For the text-containing cell, return its midpoint in (X, Y) coordinate format. 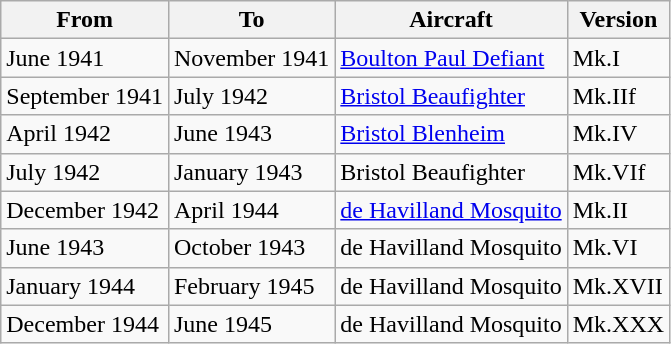
Bristol Blenheim (451, 134)
Mk.XXX (618, 324)
January 1944 (85, 286)
Mk.IIf (618, 96)
From (85, 20)
Mk.IV (618, 134)
Mk.VIf (618, 172)
Version (618, 20)
October 1943 (251, 248)
April 1942 (85, 134)
Mk.VI (618, 248)
December 1944 (85, 324)
September 1941 (85, 96)
November 1941 (251, 58)
June 1945 (251, 324)
June 1941 (85, 58)
Mk.II (618, 210)
December 1942 (85, 210)
To (251, 20)
Mk.XVII (618, 286)
January 1943 (251, 172)
Boulton Paul Defiant (451, 58)
February 1945 (251, 286)
Aircraft (451, 20)
Mk.I (618, 58)
April 1944 (251, 210)
